Return the (x, y) coordinate for the center point of the cell that contains the specified text.  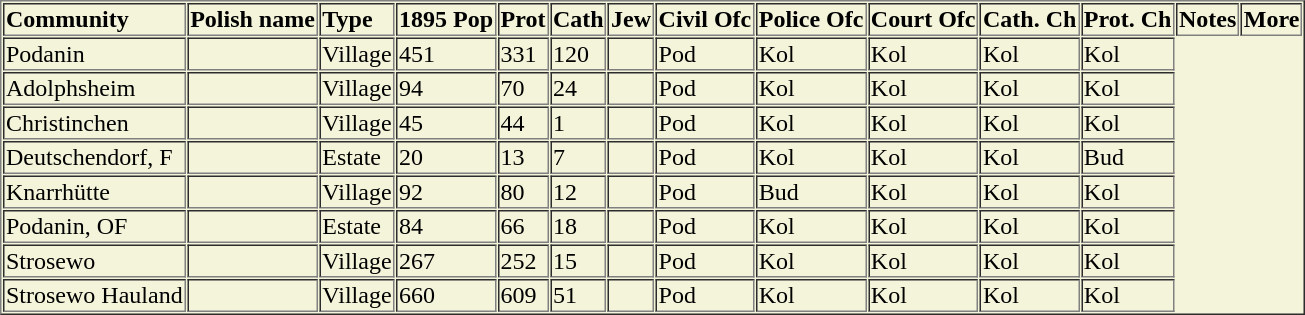
Prot (524, 20)
24 (578, 88)
18 (578, 226)
Prot. Ch (1128, 20)
84 (446, 226)
Court Ofc (924, 20)
Type (356, 20)
80 (524, 192)
Christinchen (94, 122)
Jew (631, 20)
Police Ofc (812, 20)
Strosewo (94, 260)
Cath. Ch (1030, 20)
66 (524, 226)
Adolphsheim (94, 88)
Deutschendorf, F (94, 158)
Knarrhütte (94, 192)
451 (446, 54)
Polish name (252, 20)
Podanin, OF (94, 226)
660 (446, 296)
267 (446, 260)
609 (524, 296)
Strosewo Hauland (94, 296)
Civil Ofc (706, 20)
252 (524, 260)
7 (578, 158)
70 (524, 88)
Notes (1208, 20)
Podanin (94, 54)
Community (94, 20)
51 (578, 296)
Cath (578, 20)
More (1272, 20)
94 (446, 88)
45 (446, 122)
15 (578, 260)
92 (446, 192)
20 (446, 158)
1895 Pop (446, 20)
13 (524, 158)
12 (578, 192)
44 (524, 122)
1 (578, 122)
120 (578, 54)
331 (524, 54)
